Detect which cell encompasses the target text, then output its (X, Y) center coordinate. 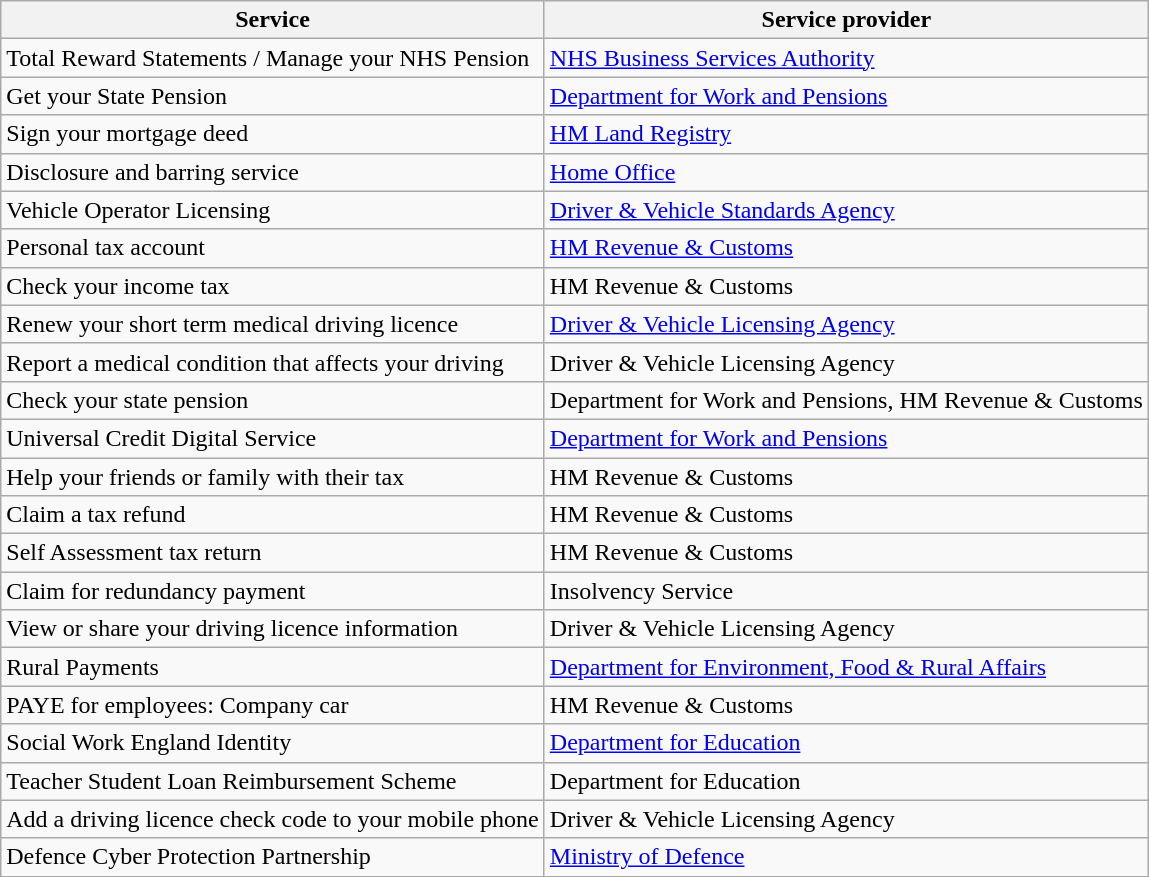
Service (273, 20)
NHS Business Services Authority (846, 58)
Service provider (846, 20)
Defence Cyber Protection Partnership (273, 857)
PAYE for employees: Company car (273, 705)
Social Work England Identity (273, 743)
Home Office (846, 172)
Check your state pension (273, 400)
Get your State Pension (273, 96)
Insolvency Service (846, 591)
HM Land Registry (846, 134)
Renew your short term medical driving licence (273, 324)
Personal tax account (273, 248)
Teacher Student Loan Reimbursement Scheme (273, 781)
Universal Credit Digital Service (273, 438)
Claim for redundancy payment (273, 591)
Driver & Vehicle Standards Agency (846, 210)
Ministry of Defence (846, 857)
Self Assessment tax return (273, 553)
Vehicle Operator Licensing (273, 210)
Department for Work and Pensions, HM Revenue & Customs (846, 400)
Claim a tax refund (273, 515)
Report a medical condition that affects your driving (273, 362)
Department for Environment, Food & Rural Affairs (846, 667)
Rural Payments (273, 667)
View or share your driving licence information (273, 629)
Check your income tax (273, 286)
Total Reward Statements / Manage your NHS Pension (273, 58)
Sign your mortgage deed (273, 134)
Disclosure and barring service (273, 172)
Help your friends or family with their tax (273, 477)
Add a driving licence check code to your mobile phone (273, 819)
